Pinpoint the cell where the given text exists, returning its (X, Y) midpoint coordinate. 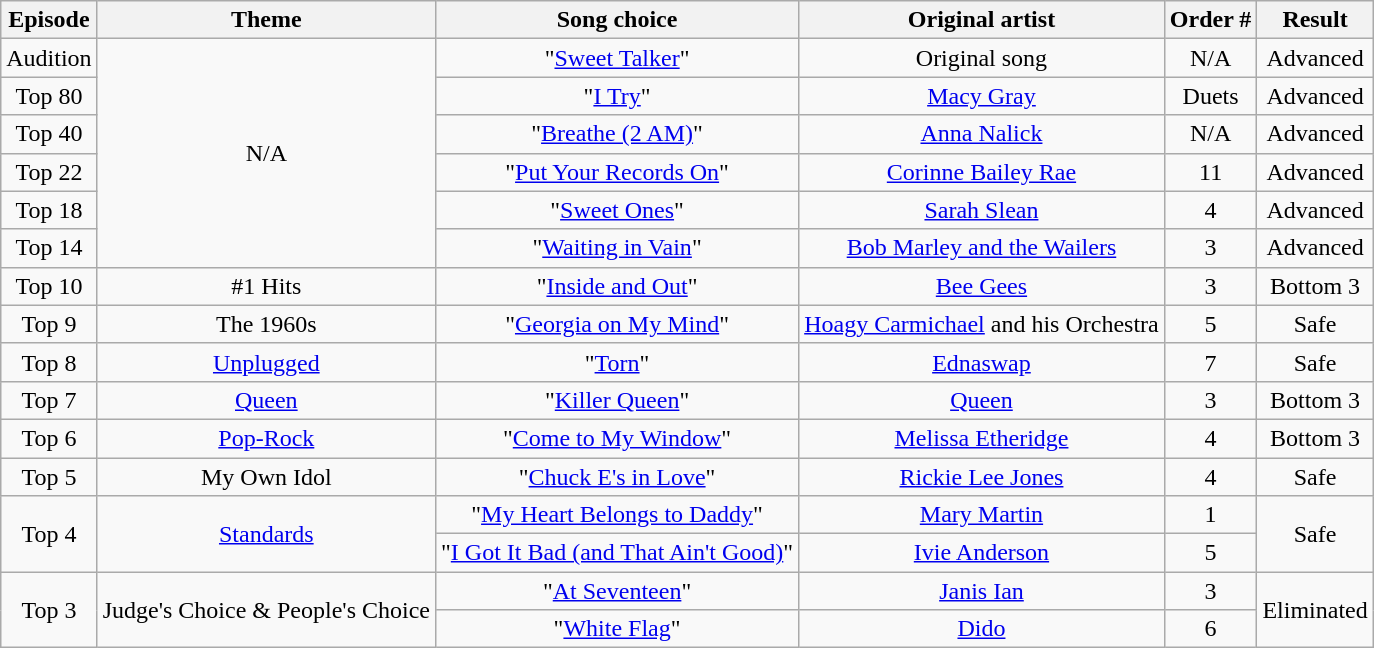
Corinne Bailey Rae (982, 172)
Top 6 (49, 438)
Macy Gray (982, 96)
"Come to My Window" (616, 438)
"My Heart Belongs to Daddy" (616, 515)
"Killer Queen" (616, 400)
My Own Idol (266, 477)
"I Try" (616, 96)
The 1960s (266, 324)
6 (1210, 629)
"Sweet Talker" (616, 58)
Theme (266, 20)
Song choice (616, 20)
Pop-Rock (266, 438)
7 (1210, 362)
"Inside and Out" (616, 286)
Result (1315, 20)
Judge's Choice & People's Choice (266, 610)
Melissa Etheridge (982, 438)
1 (1210, 515)
Top 22 (49, 172)
"Sweet Ones" (616, 210)
"White Flag" (616, 629)
Order # (1210, 20)
Original artist (982, 20)
Top 9 (49, 324)
Top 18 (49, 210)
"Waiting in Vain" (616, 248)
Eliminated (1315, 610)
Top 4 (49, 534)
Standards (266, 534)
Top 7 (49, 400)
Top 5 (49, 477)
Top 80 (49, 96)
Unplugged (266, 362)
"Georgia on My Mind" (616, 324)
Top 3 (49, 610)
Sarah Slean (982, 210)
Mary Martin (982, 515)
Anna Nalick (982, 134)
Audition (49, 58)
"Put Your Records On" (616, 172)
Episode (49, 20)
Duets (1210, 96)
"At Seventeen" (616, 591)
Ednaswap (982, 362)
Janis Ian (982, 591)
"Chuck E's in Love" (616, 477)
Top 8 (49, 362)
Top 40 (49, 134)
Top 14 (49, 248)
"Torn" (616, 362)
Top 10 (49, 286)
Hoagy Carmichael and his Orchestra (982, 324)
Ivie Anderson (982, 553)
Rickie Lee Jones (982, 477)
Original song (982, 58)
Bob Marley and the Wailers (982, 248)
"Breathe (2 AM)" (616, 134)
Dido (982, 629)
11 (1210, 172)
"I Got It Bad (and That Ain't Good)" (616, 553)
#1 Hits (266, 286)
Bee Gees (982, 286)
